Pinpoint the cell where the given text exists, returning its [X, Y] midpoint coordinate. 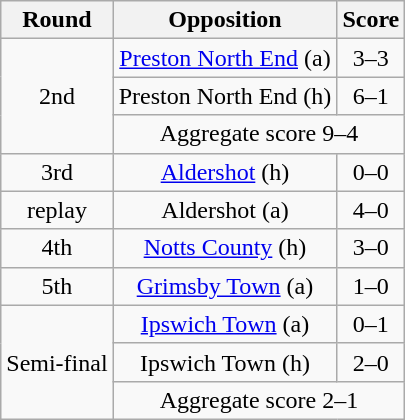
6–1 [371, 96]
2nd [57, 96]
Ipswich Town (a) [225, 324]
Aggregate score 2–1 [259, 400]
0–0 [371, 172]
Score [371, 20]
3rd [57, 172]
Semi-final [57, 362]
0–1 [371, 324]
5th [57, 286]
4th [57, 248]
3–3 [371, 58]
2–0 [371, 362]
Opposition [225, 20]
Ipswich Town (h) [225, 362]
Preston North End (a) [225, 58]
Notts County (h) [225, 248]
Aggregate score 9–4 [259, 134]
4–0 [371, 210]
Aldershot (a) [225, 210]
Round [57, 20]
Grimsby Town (a) [225, 286]
Aldershot (h) [225, 172]
3–0 [371, 248]
replay [57, 210]
1–0 [371, 286]
Preston North End (h) [225, 96]
